For the text-containing cell, return its midpoint in [x, y] coordinate format. 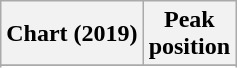
Chart (2019) [72, 34]
Peakposition [189, 34]
